Identify which cell holds the provided text, then report its (x, y) central coordinate. 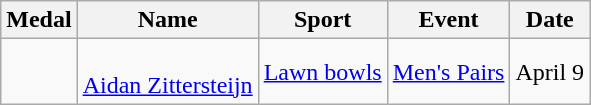
Name (168, 20)
Men's Pairs (448, 72)
Sport (322, 20)
Lawn bowls (322, 72)
Event (448, 20)
April 9 (550, 72)
Medal (39, 20)
Aidan Zittersteijn (168, 72)
Date (550, 20)
